Search for the cell housing the specified text and yield its (X, Y) center coordinate. 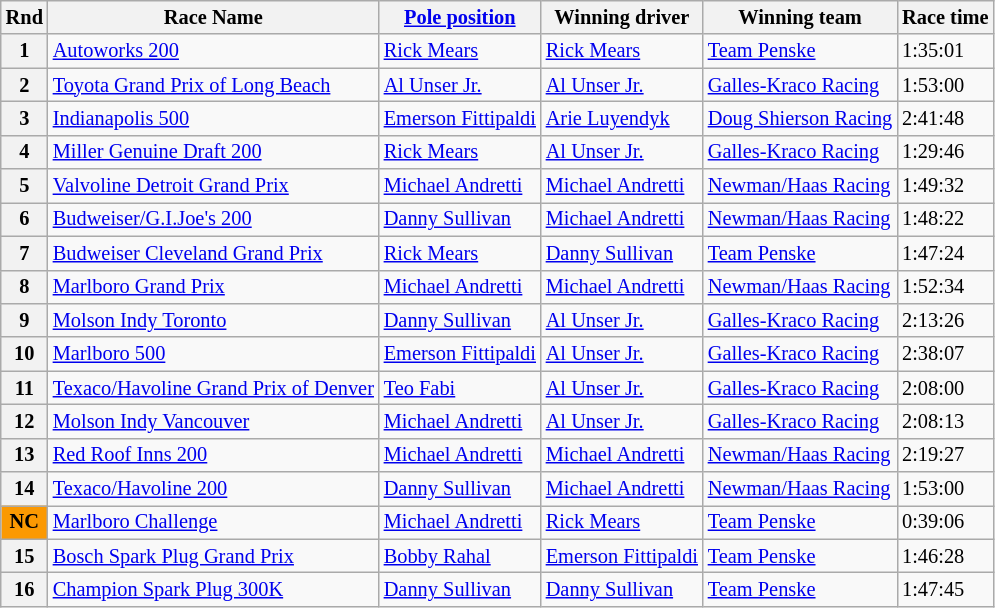
Marlboro Grand Prix (214, 287)
Miller Genuine Draft 200 (214, 152)
Bosch Spark Plug Grand Prix (214, 556)
Budweiser/G.I.Joe's 200 (214, 219)
Bobby Rahal (460, 556)
2:13:26 (945, 320)
Molson Indy Toronto (214, 320)
2 (24, 85)
1:47:24 (945, 253)
Red Roof Inns 200 (214, 455)
11 (24, 388)
Doug Shierson Racing (800, 118)
3 (24, 118)
Marlboro 500 (214, 354)
2:08:13 (945, 421)
2:38:07 (945, 354)
6 (24, 219)
7 (24, 253)
Toyota Grand Prix of Long Beach (214, 85)
Race Name (214, 17)
Arie Luyendyk (622, 118)
2:19:27 (945, 455)
NC (24, 522)
10 (24, 354)
Texaco/Havoline Grand Prix of Denver (214, 388)
Indianapolis 500 (214, 118)
2:41:48 (945, 118)
16 (24, 589)
5 (24, 186)
Champion Spark Plug 300K (214, 589)
1:52:34 (945, 287)
9 (24, 320)
1:48:22 (945, 219)
1:49:32 (945, 186)
Winning team (800, 17)
1 (24, 51)
Winning driver (622, 17)
1:46:28 (945, 556)
4 (24, 152)
Budweiser Cleveland Grand Prix (214, 253)
Pole position (460, 17)
14 (24, 489)
1:35:01 (945, 51)
Molson Indy Vancouver (214, 421)
Race time (945, 17)
1:47:45 (945, 589)
0:39:06 (945, 522)
Marlboro Challenge (214, 522)
Teo Fabi (460, 388)
2:08:00 (945, 388)
15 (24, 556)
Texaco/Havoline 200 (214, 489)
13 (24, 455)
Rnd (24, 17)
Valvoline Detroit Grand Prix (214, 186)
Autoworks 200 (214, 51)
1:29:46 (945, 152)
12 (24, 421)
8 (24, 287)
